Provide the (x, y) coordinate of the cell's center where the given text is located.  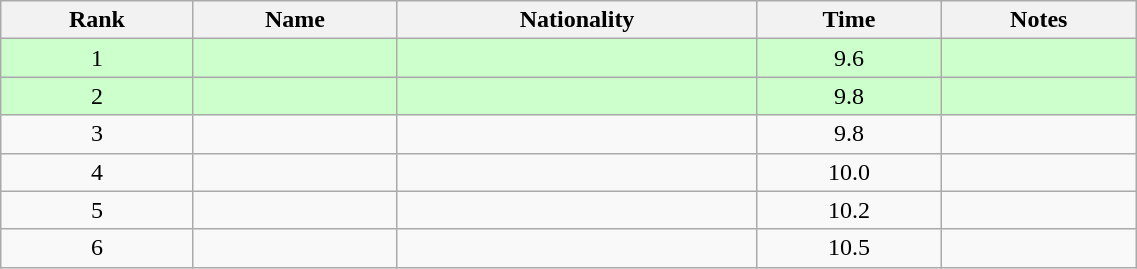
Nationality (578, 20)
Notes (1039, 20)
9.6 (848, 58)
1 (97, 58)
Name (295, 20)
6 (97, 248)
Time (848, 20)
Rank (97, 20)
10.2 (848, 210)
3 (97, 134)
10.5 (848, 248)
4 (97, 172)
10.0 (848, 172)
2 (97, 96)
5 (97, 210)
